Pinpoint the cell where the given text exists, returning its (x, y) midpoint coordinate. 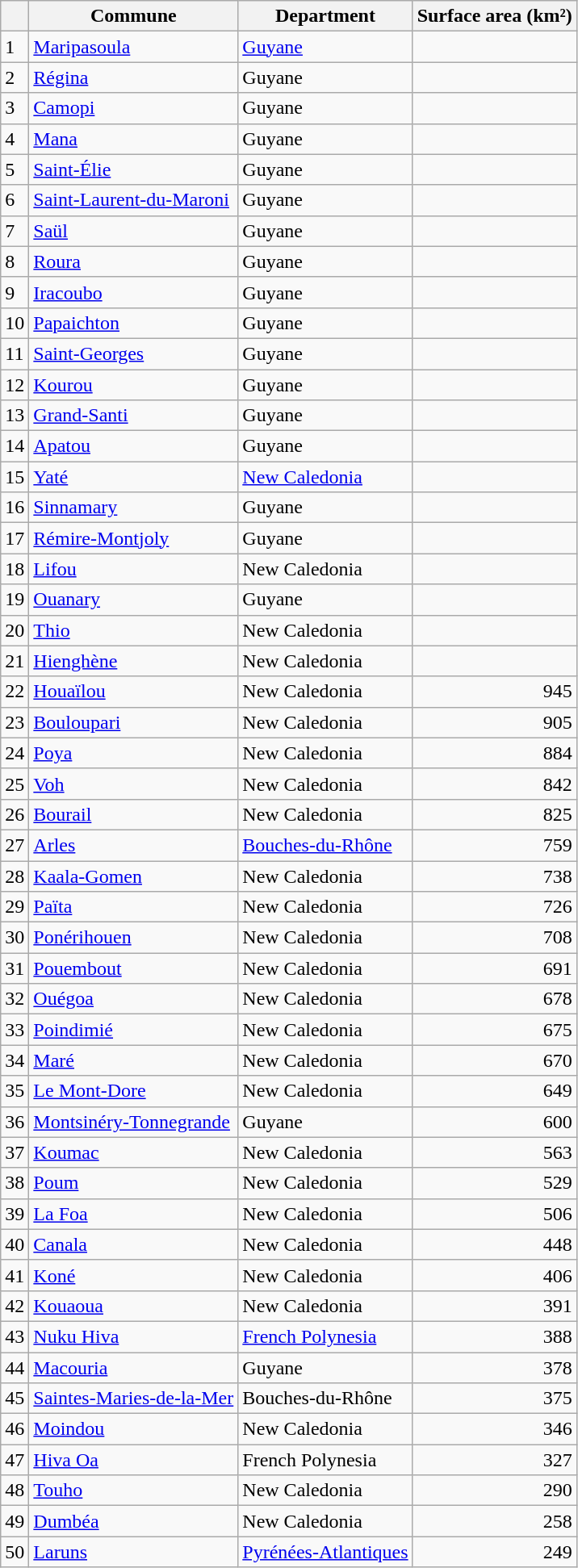
258 (494, 1521)
Saint-Élie (134, 169)
945 (494, 692)
3 (15, 108)
375 (494, 1399)
391 (494, 1306)
Canala (134, 1244)
Camopi (134, 108)
26 (15, 814)
Department (325, 16)
Papaichton (134, 323)
23 (15, 722)
Bourail (134, 814)
27 (15, 845)
48 (15, 1491)
388 (494, 1336)
Saül (134, 231)
Yaté (134, 477)
Ponérihouen (134, 938)
Ouanary (134, 600)
Saint-Laurent-du-Maroni (134, 200)
13 (15, 416)
38 (15, 1183)
Hiva Oa (134, 1460)
Kaala-Gomen (134, 876)
4 (15, 139)
41 (15, 1275)
43 (15, 1336)
Iracoubo (134, 292)
50 (15, 1552)
17 (15, 538)
Saintes-Maries-de-la-Mer (134, 1399)
Kourou (134, 385)
24 (15, 753)
15 (15, 477)
406 (494, 1275)
327 (494, 1460)
Koné (134, 1275)
Sinnamary (134, 508)
825 (494, 814)
2 (15, 77)
884 (494, 753)
16 (15, 508)
Houaïlou (134, 692)
290 (494, 1491)
Poum (134, 1183)
Hienghène (134, 661)
738 (494, 876)
5 (15, 169)
Poya (134, 753)
Voh (134, 784)
Poindimié (134, 1030)
36 (15, 1122)
34 (15, 1060)
35 (15, 1091)
49 (15, 1521)
21 (15, 661)
40 (15, 1244)
Macouria (134, 1368)
Roura (134, 261)
378 (494, 1368)
30 (15, 938)
Ouégoa (134, 999)
La Foa (134, 1214)
600 (494, 1122)
Le Mont-Dore (134, 1091)
14 (15, 446)
726 (494, 907)
346 (494, 1429)
Nuku Hiva (134, 1336)
10 (15, 323)
842 (494, 784)
20 (15, 630)
Grand-Santi (134, 416)
708 (494, 938)
8 (15, 261)
42 (15, 1306)
7 (15, 231)
Kouaoua (134, 1306)
6 (15, 200)
Pyrénées-Atlantiques (325, 1552)
759 (494, 845)
675 (494, 1030)
Koumac (134, 1152)
33 (15, 1030)
Dumbéa (134, 1521)
Pouembout (134, 968)
Thio (134, 630)
31 (15, 968)
649 (494, 1091)
Commune (134, 16)
45 (15, 1399)
Mana (134, 139)
Maripasoula (134, 47)
19 (15, 600)
44 (15, 1368)
905 (494, 722)
678 (494, 999)
Moindou (134, 1429)
32 (15, 999)
Laruns (134, 1552)
691 (494, 968)
Saint-Georges (134, 353)
Païta (134, 907)
506 (494, 1214)
Surface area (km²) (494, 16)
Maré (134, 1060)
25 (15, 784)
Touho (134, 1491)
Arles (134, 845)
Lifou (134, 569)
Bouloupari (134, 722)
18 (15, 569)
29 (15, 907)
670 (494, 1060)
448 (494, 1244)
563 (494, 1152)
47 (15, 1460)
Régina (134, 77)
39 (15, 1214)
37 (15, 1152)
22 (15, 692)
249 (494, 1552)
28 (15, 876)
529 (494, 1183)
9 (15, 292)
1 (15, 47)
Montsinéry-Tonnegrande (134, 1122)
Rémire-Montjoly (134, 538)
11 (15, 353)
Apatou (134, 446)
46 (15, 1429)
12 (15, 385)
